Find where the given text appears and provide that cell's center as [X, Y] coordinate. 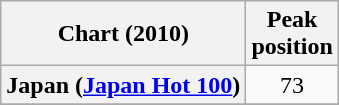
73 [292, 85]
Chart (2010) [124, 34]
Peakposition [292, 34]
Japan (Japan Hot 100) [124, 85]
